Search for the cell housing the specified text and yield its (x, y) center coordinate. 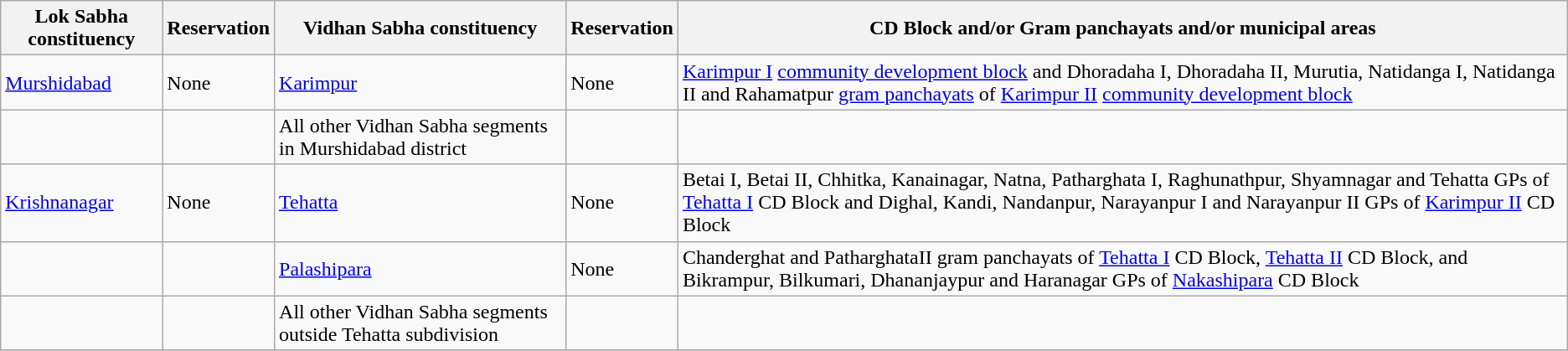
Palashipara (420, 268)
All other Vidhan Sabha segments outside Tehatta subdivision (420, 323)
Krishnanagar (82, 203)
Vidhan Sabha constituency (420, 28)
Karimpur (420, 82)
Murshidabad (82, 82)
All other Vidhan Sabha segments in Murshidabad district (420, 137)
Lok Sabha constituency (82, 28)
Tehatta (420, 203)
CD Block and/or Gram panchayats and/or municipal areas (1122, 28)
